Provide the (X, Y) coordinate of the cell's center where the given text is located.  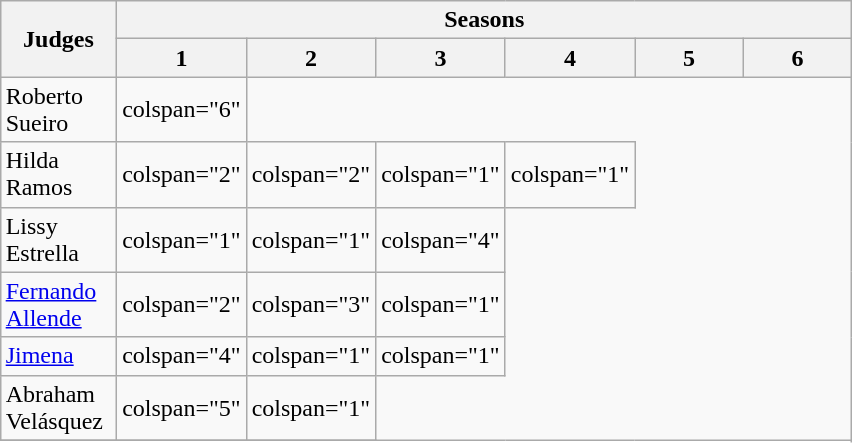
colspan="5" (182, 408)
Abraham Velásquez (58, 408)
Fernando Allende (58, 304)
6 (798, 58)
4 (570, 58)
3 (441, 58)
Hilda Ramos (58, 174)
2 (311, 58)
Lissy Estrella (58, 240)
Judges (58, 39)
Roberto Sueiro (58, 110)
Jimena (58, 356)
colspan="6" (182, 110)
5 (690, 58)
colspan="3" (311, 304)
1 (182, 58)
Seasons (484, 20)
